Find where the given text appears and provide that cell's center as (X, Y) coordinate. 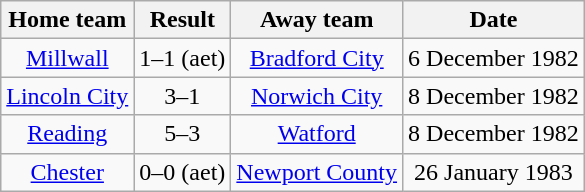
Chester (68, 172)
Lincoln City (68, 96)
3–1 (182, 96)
5–3 (182, 134)
Reading (68, 134)
Date (494, 20)
6 December 1982 (494, 58)
Watford (317, 134)
Result (182, 20)
Newport County (317, 172)
0–0 (aet) (182, 172)
Bradford City (317, 58)
Away team (317, 20)
26 January 1983 (494, 172)
Home team (68, 20)
Norwich City (317, 96)
1–1 (aet) (182, 58)
Millwall (68, 58)
